Detect which cell encompasses the target text, then output its (x, y) center coordinate. 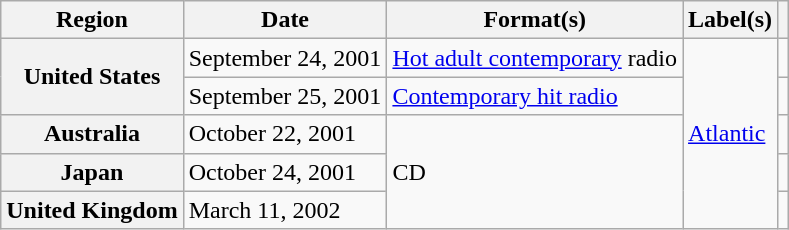
Hot adult contemporary radio (535, 58)
October 22, 2001 (285, 134)
Japan (92, 172)
September 24, 2001 (285, 58)
Contemporary hit radio (535, 96)
Date (285, 20)
Australia (92, 134)
Format(s) (535, 20)
United States (92, 77)
Region (92, 20)
CD (535, 172)
Label(s) (730, 20)
October 24, 2001 (285, 172)
September 25, 2001 (285, 96)
Atlantic (730, 134)
March 11, 2002 (285, 210)
United Kingdom (92, 210)
